Identify which cell holds the provided text, then report its [X, Y] central coordinate. 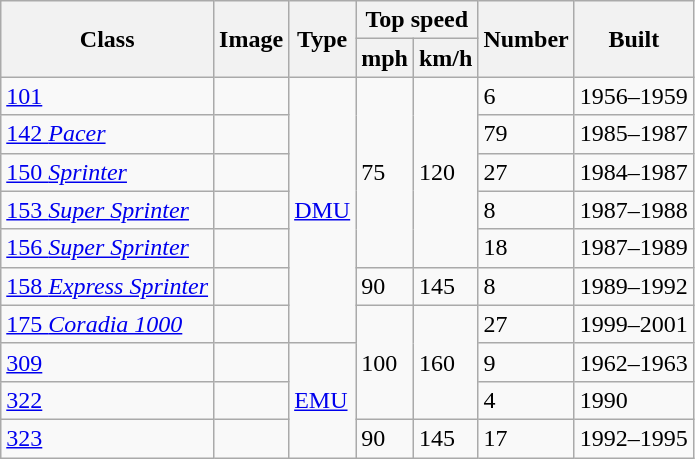
Type [322, 39]
1985–1987 [634, 134]
Top speed [417, 20]
101 [108, 96]
79 [526, 134]
1992–1995 [634, 438]
309 [108, 362]
9 [526, 362]
1987–1988 [634, 210]
1987–1989 [634, 248]
17 [526, 438]
6 [526, 96]
18 [526, 248]
DMU [322, 210]
1999–2001 [634, 324]
142 Pacer [108, 134]
1984–1987 [634, 172]
175 Coradia 1000 [108, 324]
160 [445, 362]
1990 [634, 400]
Class [108, 39]
153 Super Sprinter [108, 210]
km/h [445, 58]
1956–1959 [634, 96]
158 Express Sprinter [108, 286]
156 Super Sprinter [108, 248]
323 [108, 438]
mph [385, 58]
75 [385, 172]
Number [526, 39]
120 [445, 172]
4 [526, 400]
322 [108, 400]
100 [385, 362]
Built [634, 39]
EMU [322, 400]
150 Sprinter [108, 172]
1962–1963 [634, 362]
1989–1992 [634, 286]
Image [252, 39]
